For the text-containing cell, return its midpoint in [X, Y] coordinate format. 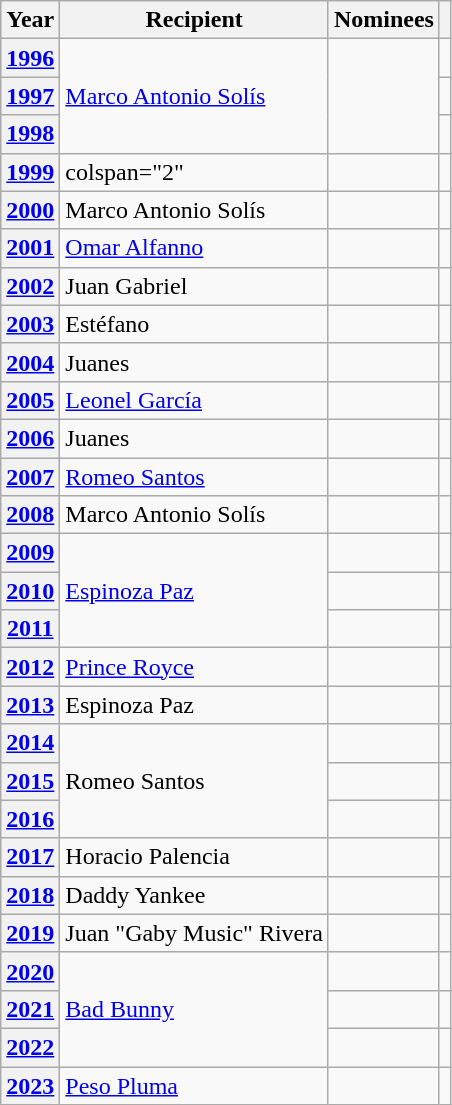
1998 [30, 134]
2000 [30, 210]
2022 [30, 1047]
2015 [30, 781]
2023 [30, 1085]
1996 [30, 58]
Year [30, 20]
Prince Royce [194, 667]
Recipient [194, 20]
Nominees [384, 20]
2020 [30, 971]
2012 [30, 667]
1999 [30, 172]
2021 [30, 1009]
Leonel García [194, 400]
2010 [30, 591]
Juan "Gaby Music" Rivera [194, 933]
2019 [30, 933]
2008 [30, 515]
2003 [30, 324]
2017 [30, 857]
2009 [30, 553]
Peso Pluma [194, 1085]
Horacio Palencia [194, 857]
Omar Alfanno [194, 248]
2004 [30, 362]
2006 [30, 438]
2005 [30, 400]
2018 [30, 895]
2002 [30, 286]
colspan="2" [194, 172]
Juan Gabriel [194, 286]
1997 [30, 96]
2014 [30, 743]
Estéfano [194, 324]
Daddy Yankee [194, 895]
2013 [30, 705]
Bad Bunny [194, 1009]
2001 [30, 248]
2007 [30, 477]
2016 [30, 819]
2011 [30, 629]
